Capture the cell that displays the provided text and extract its [x, y] central coordinate. 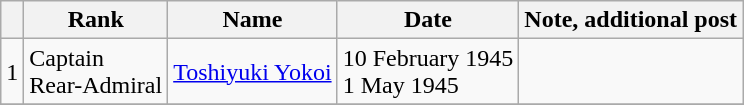
Name [252, 20]
CaptainRear-Admiral [96, 72]
1 [12, 72]
Note, additional post [631, 20]
Toshiyuki Yokoi [252, 72]
10 February 19451 May 1945 [428, 72]
Rank [96, 20]
Date [428, 20]
